Find where the given text appears and provide that cell's center as (X, Y) coordinate. 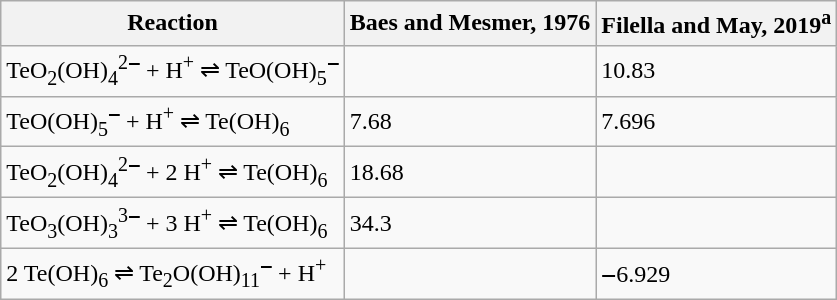
‒6.929 (716, 274)
18.68 (470, 172)
10.83 (716, 70)
Reaction (173, 24)
TeO(OH)5‒ + H+ ⇌ Te(OH)6 (173, 122)
7.68 (470, 122)
TeO3(OH)33‒ + 3 H+ ⇌ Te(OH)6 (173, 224)
2 Te(OH)6 ⇌ Te2O(OH)11‒ + H+ (173, 274)
TeO2(OH)42‒ + H+ ⇌ TeO(OH)5‒ (173, 70)
Baes and Mesmer, 1976 (470, 24)
34.3 (470, 224)
Filella and May, 2019a (716, 24)
7.696 (716, 122)
TeO2(OH)42‒ + 2 H+ ⇌ Te(OH)6 (173, 172)
